Extract the [X, Y] coordinate from the center of the cell holding the provided text.  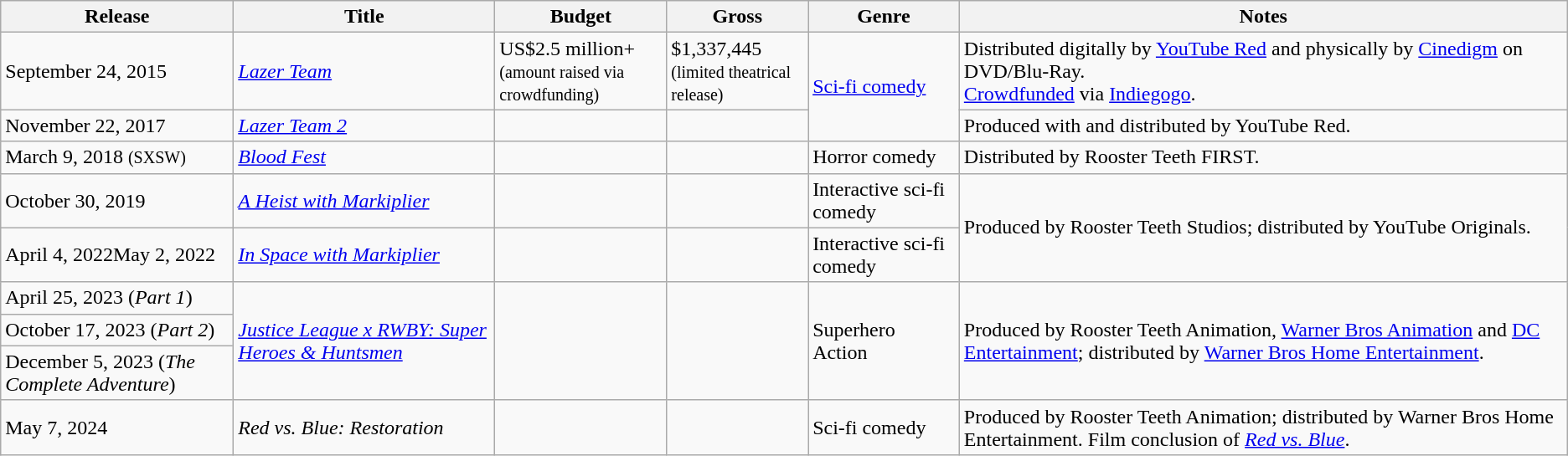
Lazer Team 2 [364, 126]
March 9, 2018 (SXSW) [117, 157]
October 17, 2023 (Part 2) [117, 330]
December 5, 2023 (The Complete Adventure) [117, 373]
Distributed digitally by YouTube Red and physically by Cinedigm on DVD/Blu-Ray.Crowdfunded via Indiegogo. [1263, 71]
Produced by Rooster Teeth Animation; distributed by Warner Bros Home Entertainment. Film conclusion of Red vs. Blue. [1263, 427]
Title [364, 17]
A Heist with Markiplier [364, 201]
Gross [737, 17]
Red vs. Blue: Restoration [364, 427]
Distributed by Rooster Teeth FIRST. [1263, 157]
SuperheroAction [885, 341]
Blood Fest [364, 157]
Lazer Team [364, 71]
Horror comedy [885, 157]
Notes [1263, 17]
US$2.5 million+ (amount raised via crowdfunding) [581, 71]
$1,337,445 (limited theatrical release) [737, 71]
September 24, 2015 [117, 71]
April 25, 2023 (Part 1) [117, 298]
In Space with Markiplier [364, 254]
Produced by Rooster Teeth Studios; distributed by YouTube Originals. [1263, 228]
Release [117, 17]
Genre [885, 17]
October 30, 2019 [117, 201]
Produced by Rooster Teeth Animation, Warner Bros Animation and DC Entertainment; distributed by Warner Bros Home Entertainment. [1263, 341]
April 4, 2022May 2, 2022 [117, 254]
May 7, 2024 [117, 427]
November 22, 2017 [117, 126]
Budget [581, 17]
Justice League x RWBY: Super Heroes & Huntsmen [364, 341]
Produced with and distributed by YouTube Red. [1263, 126]
